For the text-containing cell, return its midpoint in [X, Y] coordinate format. 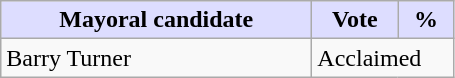
% [426, 20]
Vote [355, 20]
Mayoral candidate [156, 20]
Barry Turner [156, 58]
Acclaimed [383, 58]
